Locate the cell with the specified text and output its (x, y) center coordinate. 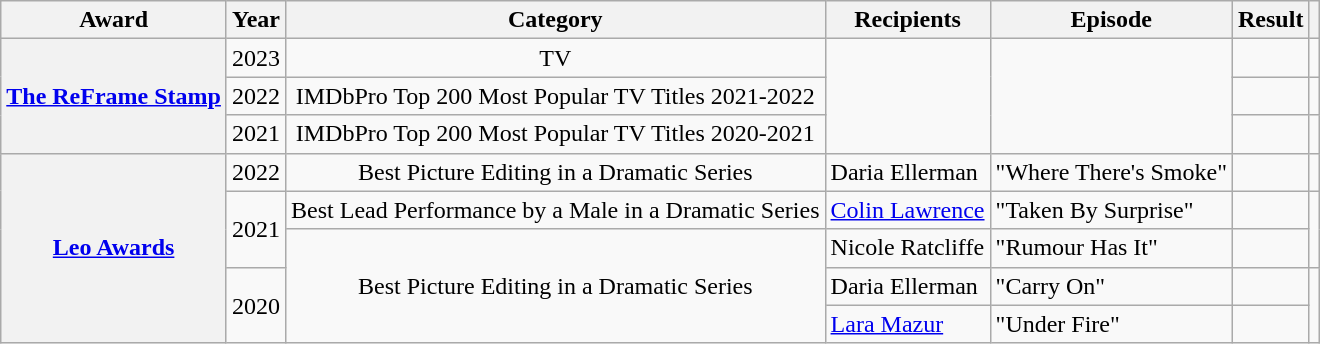
Award (114, 20)
Nicole Ratcliffe (908, 248)
The ReFrame Stamp (114, 96)
Colin Lawrence (908, 210)
"Taken By Surprise" (1111, 210)
"Carry On" (1111, 286)
2020 (256, 305)
TV (556, 58)
"Under Fire" (1111, 324)
Recipients (908, 20)
Category (556, 20)
IMDbPro Top 200 Most Popular TV Titles 2021-2022 (556, 96)
Leo Awards (114, 248)
Result (1271, 20)
Episode (1111, 20)
2023 (256, 58)
Best Lead Performance by a Male in a Dramatic Series (556, 210)
Lara Mazur (908, 324)
IMDbPro Top 200 Most Popular TV Titles 2020-2021 (556, 134)
Year (256, 20)
"Rumour Has It" (1111, 248)
"Where There's Smoke" (1111, 172)
